Detect which cell encompasses the target text, then output its (X, Y) center coordinate. 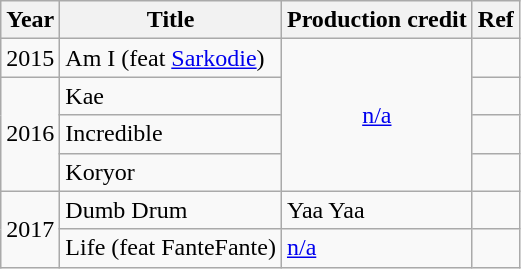
Life (feat FanteFante) (171, 248)
Yaa Yaa (376, 210)
2016 (30, 134)
Dumb Drum (171, 210)
2017 (30, 229)
Year (30, 20)
Ref (496, 20)
Production credit (376, 20)
Am I (feat Sarkodie) (171, 58)
Kae (171, 96)
Incredible (171, 134)
Title (171, 20)
2015 (30, 58)
Koryor (171, 172)
